For the text-containing cell, return its midpoint in [X, Y] coordinate format. 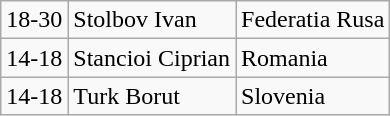
Federatia Rusa [313, 20]
Turk Borut [152, 96]
Slovenia [313, 96]
Romania [313, 58]
18-30 [34, 20]
Stancioi Ciprian [152, 58]
Stolbov Ivan [152, 20]
